For the text-containing cell, return its midpoint in (X, Y) coordinate format. 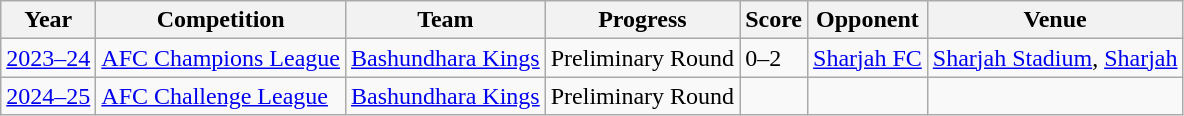
Progress (642, 20)
Competition (221, 20)
2024–25 (48, 96)
Score (774, 20)
Sharjah Stadium, Sharjah (1055, 58)
2023–24 (48, 58)
Venue (1055, 20)
Opponent (868, 20)
Team (446, 20)
AFC Champions League (221, 58)
0–2 (774, 58)
AFC Challenge League (221, 96)
Sharjah FC (868, 58)
Year (48, 20)
